From the cell containing the given text, extract its center point as [x, y] coordinate. 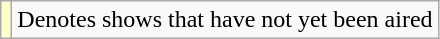
Denotes shows that have not yet been aired [225, 20]
